Locate the cell with the specified text and output its (x, y) center coordinate. 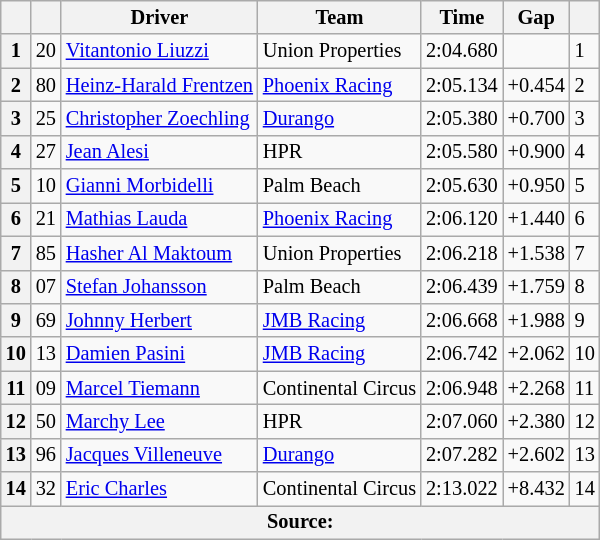
69 (46, 320)
Team (340, 17)
Stefan Johansson (160, 287)
Gianni Morbidelli (160, 186)
+1.538 (536, 253)
2:05.134 (462, 85)
+2.268 (536, 388)
+0.950 (536, 186)
2:06.742 (462, 354)
2:06.668 (462, 320)
Hasher Al Maktoum (160, 253)
2:06.948 (462, 388)
Gap (536, 17)
2:13.022 (462, 489)
Vitantonio Liuzzi (160, 51)
+2.602 (536, 455)
96 (46, 455)
85 (46, 253)
Marcel Tiemann (160, 388)
+1.759 (536, 287)
2:06.120 (462, 219)
Damien Pasini (160, 354)
Heinz-Harald Frentzen (160, 85)
Marchy Lee (160, 421)
2:04.680 (462, 51)
21 (46, 219)
Eric Charles (160, 489)
Jacques Villeneuve (160, 455)
+0.454 (536, 85)
2:05.380 (462, 118)
+8.432 (536, 489)
80 (46, 85)
09 (46, 388)
27 (46, 152)
32 (46, 489)
Mathias Lauda (160, 219)
20 (46, 51)
Jean Alesi (160, 152)
+0.700 (536, 118)
25 (46, 118)
2:07.060 (462, 421)
2:06.218 (462, 253)
2:07.282 (462, 455)
Driver (160, 17)
+1.988 (536, 320)
Time (462, 17)
07 (46, 287)
2:05.630 (462, 186)
+1.440 (536, 219)
+2.380 (536, 421)
50 (46, 421)
+2.062 (536, 354)
2:05.580 (462, 152)
+0.900 (536, 152)
Johnny Herbert (160, 320)
Christopher Zoechling (160, 118)
Source: (300, 522)
2:06.439 (462, 287)
